Search for the cell housing the specified text and yield its [X, Y] center coordinate. 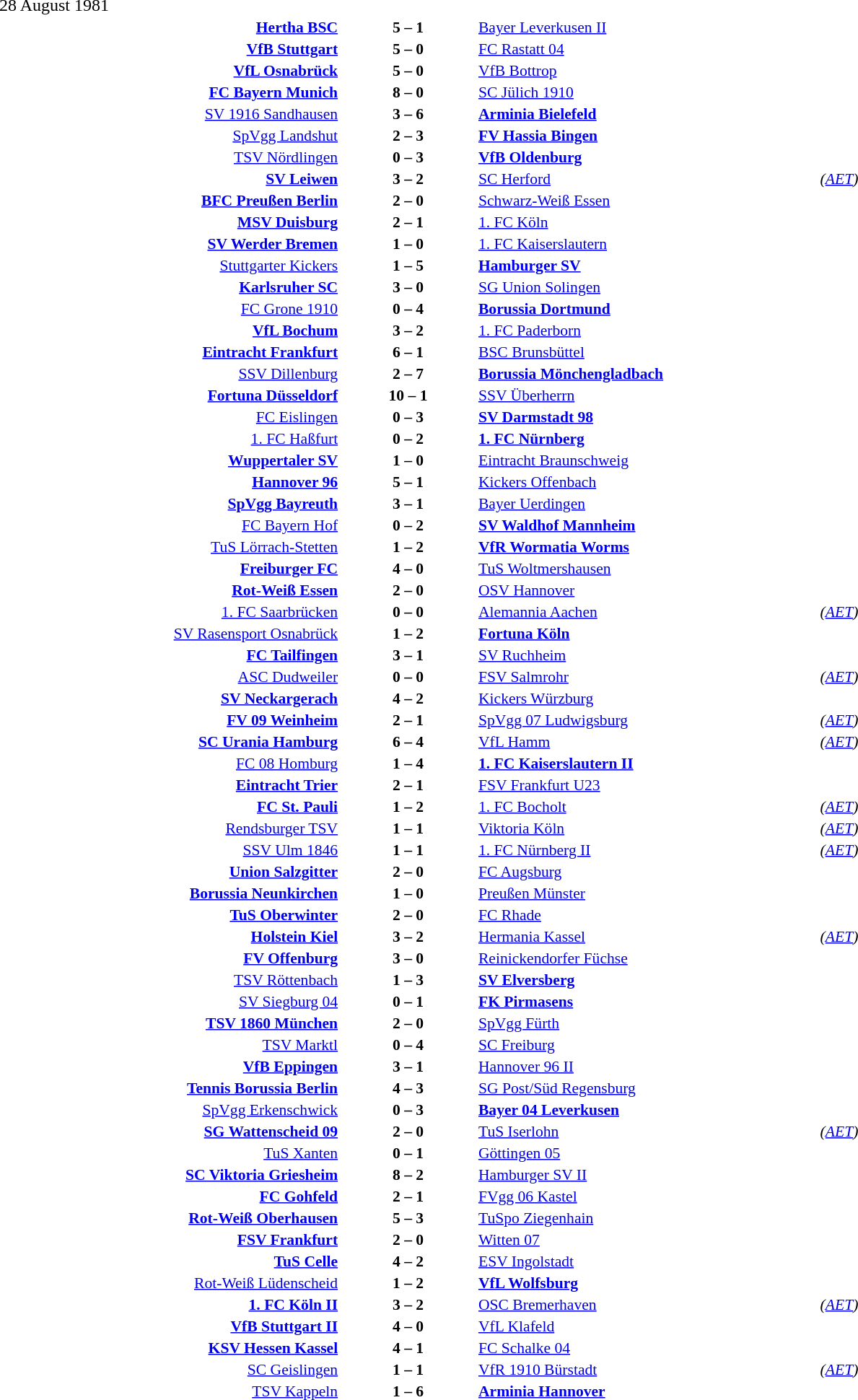
2 – 3 [408, 136]
FC Augsburg [647, 872]
SC Herford [647, 179]
SV Ruchheim [647, 655]
2 – 7 [408, 374]
Eintracht Braunschweig [647, 460]
3 – 6 [408, 114]
OSV Hannover [647, 590]
Hannover 96 II [647, 1067]
VfL Hamm [647, 742]
8 – 0 [408, 92]
SpVgg Fürth [647, 1023]
FK Pirmasens [647, 1002]
VfB Oldenburg [647, 157]
FC Rhade [647, 915]
1 – 5 [408, 266]
1 – 4 [408, 764]
Hermania Kassel [647, 937]
VfR 1910 Bürstadt [647, 1370]
SpVgg 07 Ludwigsburg [647, 720]
OSC Bremerhaven [647, 1305]
5 – 3 [408, 1218]
1. FC Paderborn [647, 331]
FVgg 06 Kastel [647, 1196]
TuSpo Ziegenhain [647, 1218]
TuS Woltmershausen [647, 569]
Göttingen 05 [647, 1153]
Borussia Dortmund [647, 309]
Borussia Mönchengladbach [647, 374]
1. FC Nürnberg II [647, 850]
FC Schalke 04 [647, 1348]
Schwarz-Weiß Essen [647, 201]
1. FC Köln [647, 222]
SG Union Solingen [647, 287]
Arminia Bielefeld [647, 114]
VfR Wormatia Worms [647, 547]
Bayer 04 Leverkusen [647, 1110]
Hamburger SV [647, 266]
SG Post/Süd Regensburg [647, 1088]
TuS Iserlohn [647, 1132]
Bayer Leverkusen II [647, 27]
1. FC Bocholt [647, 807]
1 – 3 [408, 980]
FV Hassia Bingen [647, 136]
Alemannia Aachen [647, 612]
Bayer Uerdingen [647, 504]
FSV Salmrohr [647, 677]
6 – 1 [408, 352]
FC Rastatt 04 [647, 49]
1. FC Kaiserslautern II [647, 764]
4 – 1 [408, 1348]
VfL Wolfsburg [647, 1283]
SC Jülich 1910 [647, 92]
Preußen Münster [647, 893]
VfL Klafeld [647, 1326]
VfB Bottrop [647, 71]
SV Elversberg [647, 980]
Kickers Offenbach [647, 482]
FSV Frankfurt U23 [647, 785]
8 – 2 [408, 1175]
SV Darmstadt 98 [647, 417]
1. FC Nürnberg [647, 439]
Kickers Würzburg [647, 699]
SSV Überherrn [647, 395]
1. FC Kaiserslautern [647, 244]
Witten 07 [647, 1240]
6 – 4 [408, 742]
ESV Ingolstadt [647, 1261]
SV Waldhof Mannheim [647, 525]
4 – 3 [408, 1088]
10 – 1 [408, 395]
BSC Brunsbüttel [647, 352]
Viktoria Köln [647, 828]
SC Freiburg [647, 1045]
Fortuna Köln [647, 634]
Hamburger SV II [647, 1175]
Reinickendorfer Füchse [647, 958]
